Return the (x, y) coordinate for the center point of the cell that contains the specified text.  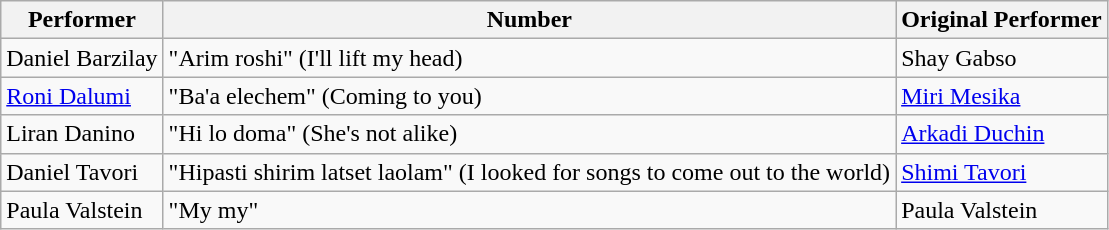
Shimi Tavori (1002, 172)
Shay Gabso (1002, 58)
"My my" (530, 210)
"Arim roshi" (I'll lift my head) (530, 58)
"Hipasti shirim latset laolam" (I looked for songs to come out to the world) (530, 172)
Liran Danino (82, 134)
"Ba'a elechem" (Coming to you) (530, 96)
Arkadi Duchin (1002, 134)
Number (530, 20)
Original Performer (1002, 20)
Performer (82, 20)
Miri Mesika (1002, 96)
"Hi lo doma" (She's not alike) (530, 134)
Daniel Barzilay (82, 58)
Roni Dalumi (82, 96)
Daniel Tavori (82, 172)
